Scan for the cell matching the given text and deliver its (X, Y) coordinate at center. 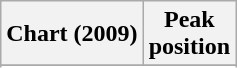
Chart (2009) (72, 34)
Peakposition (189, 34)
